Output the (X, Y) coordinate of the center of the cell containing the given text.  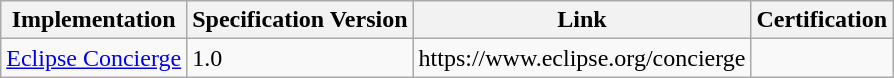
1.0 (300, 58)
Specification Version (300, 20)
Link (582, 20)
Eclipse Concierge (94, 58)
https://www.eclipse.org/concierge (582, 58)
Certification (822, 20)
Implementation (94, 20)
